Identify which cell holds the provided text, then report its [X, Y] central coordinate. 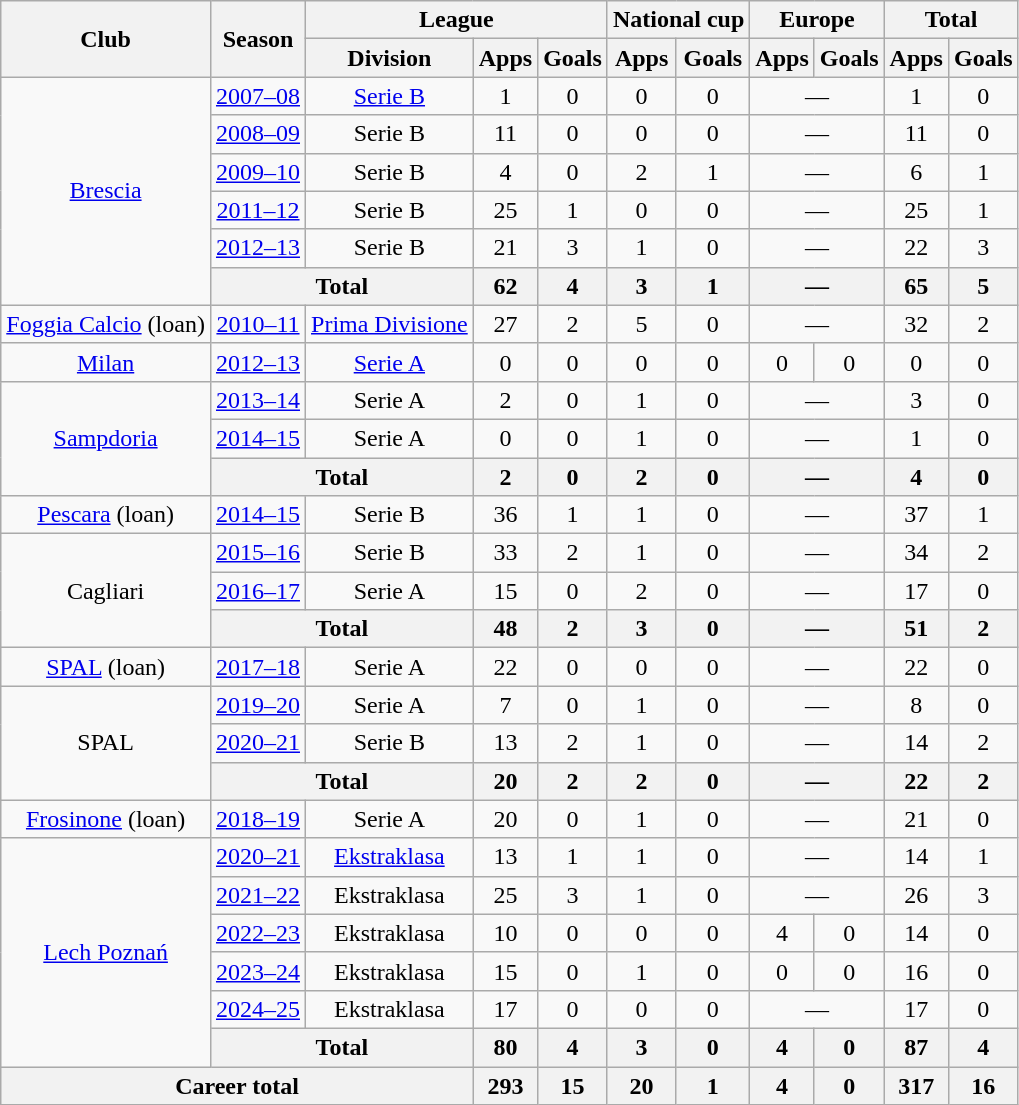
32 [916, 324]
2013–14 [258, 400]
65 [916, 286]
7 [505, 705]
2021–22 [258, 895]
Prima Divisione [390, 324]
34 [916, 553]
2022–23 [258, 933]
293 [505, 1085]
Sampdoria [106, 438]
2007–08 [258, 96]
Frosinone (loan) [106, 819]
Club [106, 39]
62 [505, 286]
2008–09 [258, 134]
2009–10 [258, 172]
6 [916, 172]
League [457, 20]
2011–12 [258, 210]
10 [505, 933]
2016–17 [258, 591]
2010–11 [258, 324]
National cup [678, 20]
SPAL (loan) [106, 667]
2024–25 [258, 1009]
48 [505, 629]
Lech Poznań [106, 952]
26 [916, 895]
Europe [817, 20]
Milan [106, 362]
Career total [237, 1085]
Brescia [106, 191]
80 [505, 1047]
SPAL [106, 743]
87 [916, 1047]
36 [505, 515]
8 [916, 705]
Division [390, 58]
Cagliari [106, 591]
Foggia Calcio (loan) [106, 324]
2019–20 [258, 705]
Season [258, 39]
Pescara (loan) [106, 515]
2018–19 [258, 819]
37 [916, 515]
2015–16 [258, 553]
317 [916, 1085]
27 [505, 324]
2023–24 [258, 971]
2017–18 [258, 667]
33 [505, 553]
51 [916, 629]
